Scan for the cell matching the given text and deliver its (x, y) coordinate at center. 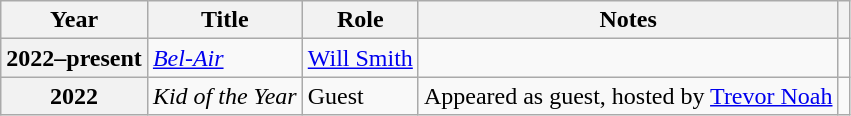
2022 (74, 96)
Will Smith (360, 58)
Guest (360, 96)
Kid of the Year (224, 96)
Appeared as guest, hosted by Trevor Noah (628, 96)
Bel-Air (224, 58)
Notes (628, 20)
2022–present (74, 58)
Role (360, 20)
Title (224, 20)
Year (74, 20)
